Scan for the cell matching the given text and deliver its (X, Y) coordinate at center. 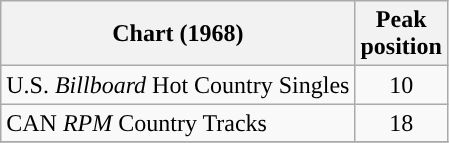
10 (401, 85)
Peakposition (401, 34)
Chart (1968) (178, 34)
U.S. Billboard Hot Country Singles (178, 85)
CAN RPM Country Tracks (178, 123)
18 (401, 123)
